Pinpoint the cell where the given text exists, returning its [X, Y] midpoint coordinate. 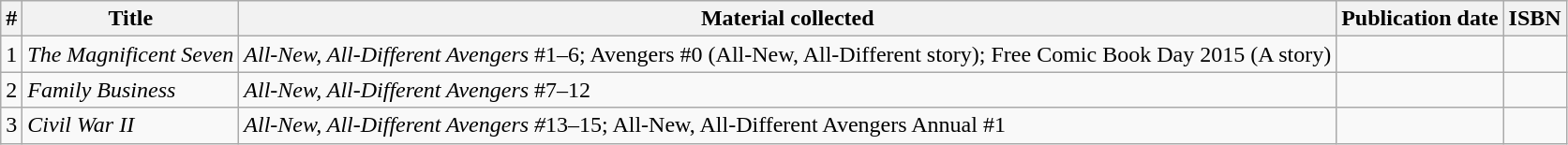
Material collected [787, 19]
ISBN [1535, 19]
# [11, 19]
3 [11, 125]
Title [131, 19]
Civil War II [131, 125]
2 [11, 90]
All-New, All-Different Avengers #13–15; All-New, All-Different Avengers Annual #1 [787, 125]
The Magnificent Seven [131, 54]
Family Business [131, 90]
Publication date [1420, 19]
1 [11, 54]
All-New, All-Different Avengers #7–12 [787, 90]
All-New, All-Different Avengers #1–6; Avengers #0 (All-New, All-Different story); Free Comic Book Day 2015 (A story) [787, 54]
